Locate the cell with the specified text and output its (X, Y) center coordinate. 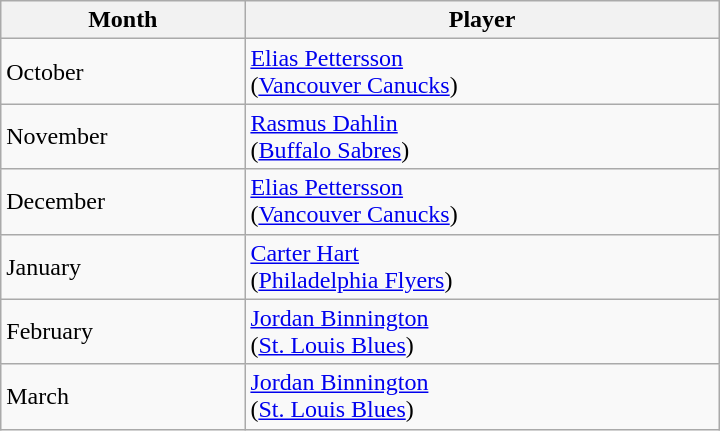
March (123, 396)
Player (482, 20)
October (123, 72)
February (123, 332)
November (123, 136)
December (123, 202)
January (123, 266)
Carter Hart(Philadelphia Flyers) (482, 266)
Month (123, 20)
Rasmus Dahlin(Buffalo Sabres) (482, 136)
